Output the [x, y] coordinate of the center of the cell containing the given text.  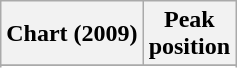
Chart (2009) [72, 34]
Peakposition [189, 34]
